Pinpoint the cell where the given text exists, returning its [x, y] midpoint coordinate. 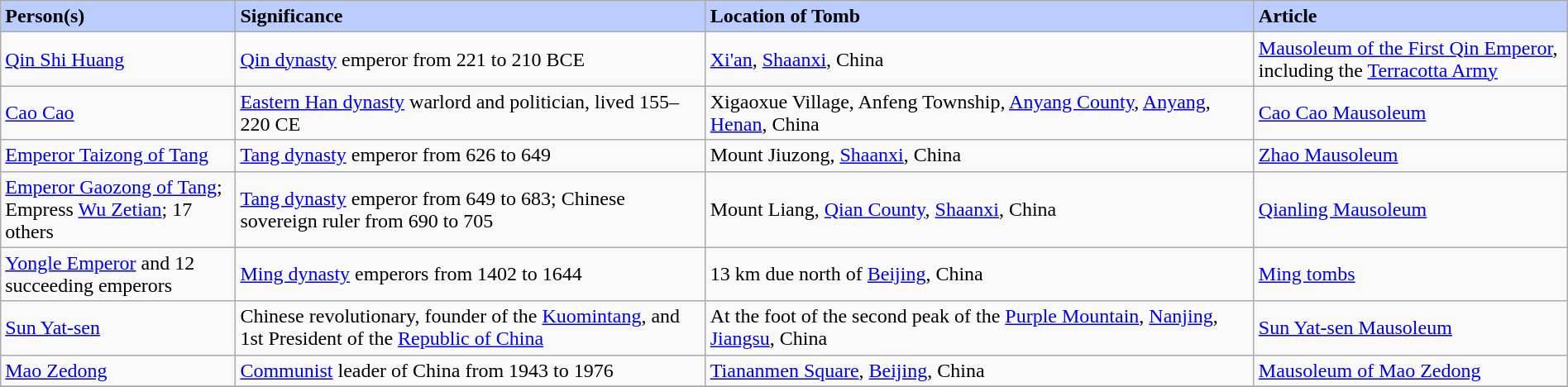
Communist leader of China from 1943 to 1976 [471, 370]
Qianling Mausoleum [1411, 209]
Sun Yat-sen [118, 327]
Mount Jiuzong, Shaanxi, China [979, 155]
At the foot of the second peak of the Purple Mountain, Nanjing, Jiangsu, China [979, 327]
Mausoleum of Mao Zedong [1411, 370]
Person(s) [118, 17]
Xigaoxue Village, Anfeng Township, Anyang County, Anyang, Henan, China [979, 112]
Sun Yat-sen Mausoleum [1411, 327]
Mount Liang, Qian County, Shaanxi, China [979, 209]
Tang dynasty emperor from 626 to 649 [471, 155]
13 km due north of Beijing, China [979, 275]
Xi'an, Shaanxi, China [979, 60]
Qin dynasty emperor from 221 to 210 BCE [471, 60]
Yongle Emperor and 12 succeeding emperors [118, 275]
Emperor Gaozong of Tang; Empress Wu Zetian; 17 others [118, 209]
Eastern Han dynasty warlord and politician, lived 155–220 CE [471, 112]
Ming tombs [1411, 275]
Chinese revolutionary, founder of the Kuomintang, and 1st President of the Republic of China [471, 327]
Location of Tomb [979, 17]
Zhao Mausoleum [1411, 155]
Tang dynasty emperor from 649 to 683; Chinese sovereign ruler from 690 to 705 [471, 209]
Cao Cao Mausoleum [1411, 112]
Mausoleum of the First Qin Emperor, including the Terracotta Army [1411, 60]
Article [1411, 17]
Emperor Taizong of Tang [118, 155]
Ming dynasty emperors from 1402 to 1644 [471, 275]
Cao Cao [118, 112]
Tiananmen Square, Beijing, China [979, 370]
Significance [471, 17]
Mao Zedong [118, 370]
Qin Shi Huang [118, 60]
